Extract the (X, Y) coordinate from the center of the cell holding the provided text.  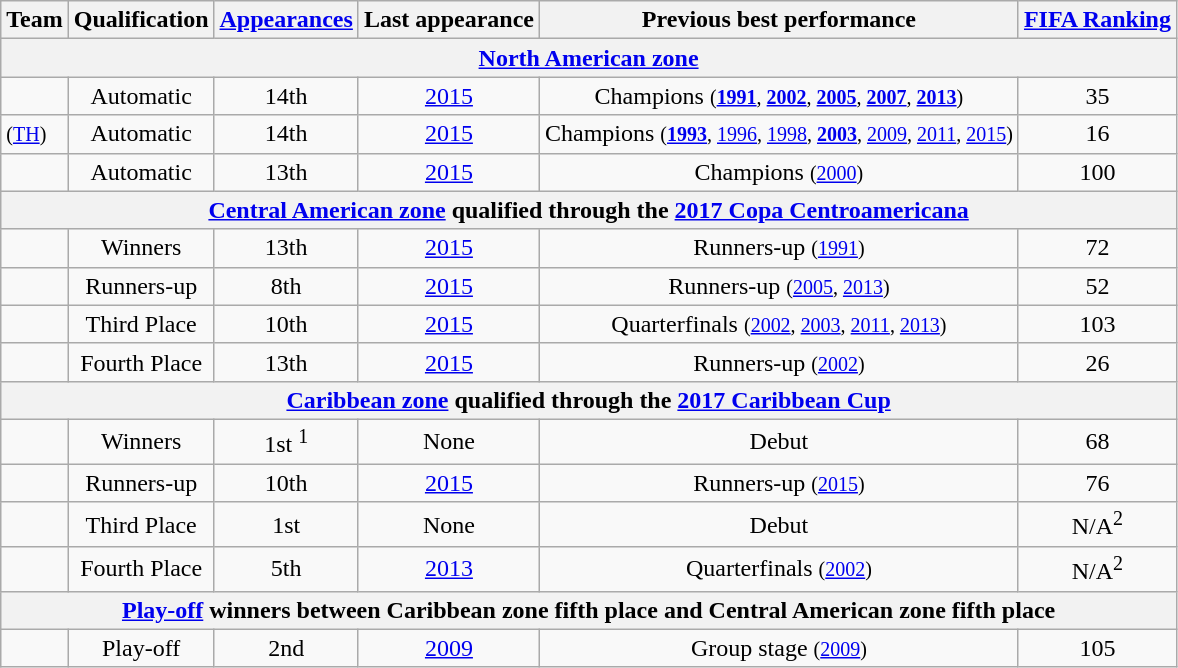
Qualification (141, 20)
8th (286, 286)
26 (1097, 362)
2nd (286, 648)
Runners-up (2005, 2013) (778, 286)
52 (1097, 286)
Central American zone qualified through the 2017 Copa Centroamericana (589, 210)
103 (1097, 324)
Previous best performance (778, 20)
Champions (1993, 1996, 1998, 2003, 2009, 2011, 2015) (778, 134)
5th (286, 570)
72 (1097, 248)
Quarterfinals (2002) (778, 570)
Runners-up (2002) (778, 362)
Play-off winners between Caribbean zone fifth place and Central American zone fifth place (589, 610)
Team (35, 20)
Caribbean zone qualified through the 2017 Caribbean Cup (589, 400)
35 (1097, 96)
Runners-up (2015) (778, 483)
2009 (448, 648)
Last appearance (448, 20)
North American zone (589, 58)
1st 1 (286, 442)
105 (1097, 648)
Champions (1991, 2002, 2005, 2007, 2013) (778, 96)
76 (1097, 483)
100 (1097, 172)
Champions (2000) (778, 172)
1st (286, 524)
Group stage (2009) (778, 648)
68 (1097, 442)
2013 (448, 570)
Quarterfinals (2002, 2003, 2011, 2013) (778, 324)
Appearances (286, 20)
(TH) (35, 134)
16 (1097, 134)
Runners-up (1991) (778, 248)
Play-off (141, 648)
FIFA Ranking (1097, 20)
